Search for the cell housing the specified text and yield its (X, Y) center coordinate. 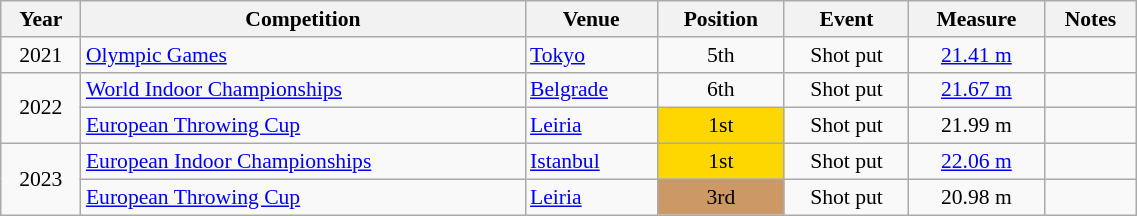
3rd (720, 197)
Tokyo (591, 55)
21.99 m (976, 126)
Position (720, 19)
Olympic Games (303, 55)
Event (846, 19)
5th (720, 55)
World Indoor Championships (303, 90)
Measure (976, 19)
21.67 m (976, 90)
European Indoor Championships (303, 162)
Belgrade (591, 90)
Year (41, 19)
Notes (1090, 19)
22.06 m (976, 162)
6th (720, 90)
2023 (41, 180)
20.98 m (976, 197)
21.41 m (976, 55)
Venue (591, 19)
Competition (303, 19)
2021 (41, 55)
Istanbul (591, 162)
2022 (41, 108)
